From the cell containing the given text, extract its center point as (x, y) coordinate. 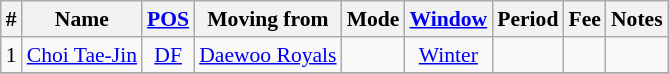
1 (12, 55)
Fee (584, 19)
POS (168, 19)
Choi Tae-Jin (82, 55)
Window (448, 19)
Period (528, 19)
Notes (637, 19)
Moving from (268, 19)
DF (168, 55)
# (12, 19)
Winter (448, 55)
Daewoo Royals (268, 55)
Name (82, 19)
Mode (374, 19)
